Return [X, Y] of the center of cell containing provided text 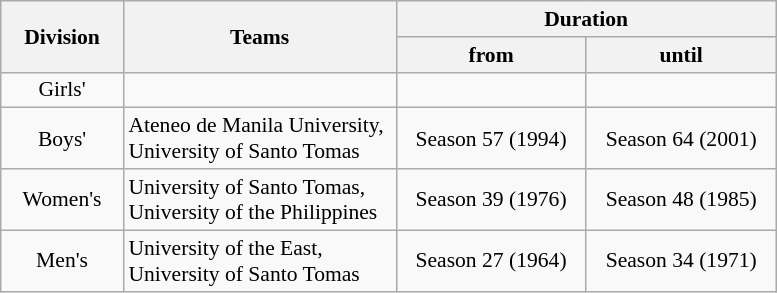
Season 64 (2001) [681, 138]
Season 57 (1994) [491, 138]
Division [62, 36]
Season 39 (1976) [491, 200]
Ateneo de Manila University, University of Santo Tomas [260, 138]
Season 48 (1985) [681, 200]
Teams [260, 36]
Men's [62, 260]
Season 34 (1971) [681, 260]
Season 27 (1964) [491, 260]
Duration [586, 19]
from [491, 55]
Women's [62, 200]
until [681, 55]
Girls' [62, 90]
University of the East, University of Santo Tomas [260, 260]
Boys' [62, 138]
University of Santo Tomas, University of the Philippines [260, 200]
